Locate the cell with the specified text and output its (x, y) center coordinate. 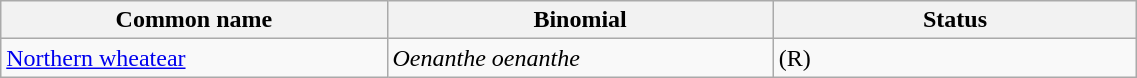
Status (955, 20)
Northern wheatear (194, 58)
Binomial (580, 20)
Oenanthe oenanthe (580, 58)
Common name (194, 20)
(R) (955, 58)
